Scan for the cell matching the given text and deliver its (x, y) coordinate at center. 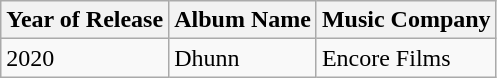
Dhunn (243, 58)
Album Name (243, 20)
Year of Release (85, 20)
2020 (85, 58)
Encore Films (406, 58)
Music Company (406, 20)
